Return the [X, Y] coordinate for the center point of the cell that contains the specified text.  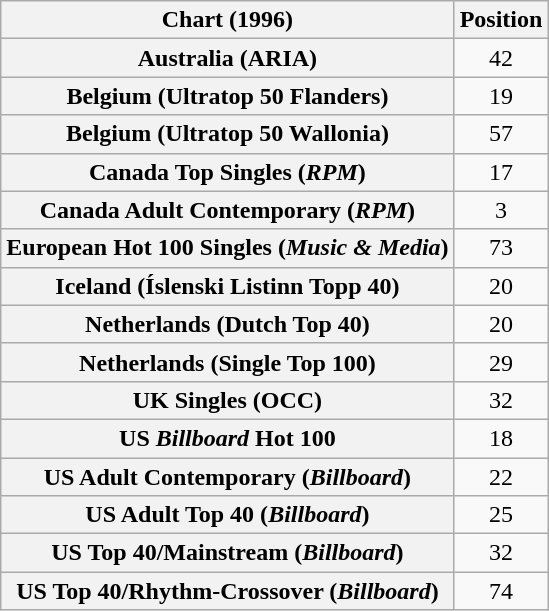
Position [501, 20]
42 [501, 58]
Netherlands (Single Top 100) [228, 362]
Netherlands (Dutch Top 40) [228, 324]
74 [501, 591]
3 [501, 210]
29 [501, 362]
US Adult Top 40 (Billboard) [228, 515]
US Billboard Hot 100 [228, 438]
25 [501, 515]
European Hot 100 Singles (Music & Media) [228, 248]
Canada Adult Contemporary (RPM) [228, 210]
57 [501, 134]
UK Singles (OCC) [228, 400]
22 [501, 477]
18 [501, 438]
Iceland (Íslenski Listinn Topp 40) [228, 286]
73 [501, 248]
Belgium (Ultratop 50 Wallonia) [228, 134]
Canada Top Singles (RPM) [228, 172]
19 [501, 96]
US Adult Contemporary (Billboard) [228, 477]
Australia (ARIA) [228, 58]
Belgium (Ultratop 50 Flanders) [228, 96]
17 [501, 172]
Chart (1996) [228, 20]
US Top 40/Mainstream (Billboard) [228, 553]
US Top 40/Rhythm-Crossover (Billboard) [228, 591]
